Determine the [X, Y] coordinate at the center of the cell enclosing the given text.  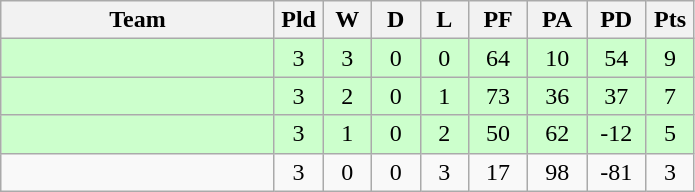
98 [558, 172]
10 [558, 58]
Pts [670, 20]
64 [498, 58]
D [396, 20]
5 [670, 134]
Pld [298, 20]
-81 [616, 172]
-12 [616, 134]
62 [558, 134]
7 [670, 96]
73 [498, 96]
50 [498, 134]
W [348, 20]
PD [616, 20]
37 [616, 96]
Team [138, 20]
L [444, 20]
PF [498, 20]
9 [670, 58]
36 [558, 96]
54 [616, 58]
17 [498, 172]
PA [558, 20]
